Scan for the cell matching the given text and deliver its [X, Y] coordinate at center. 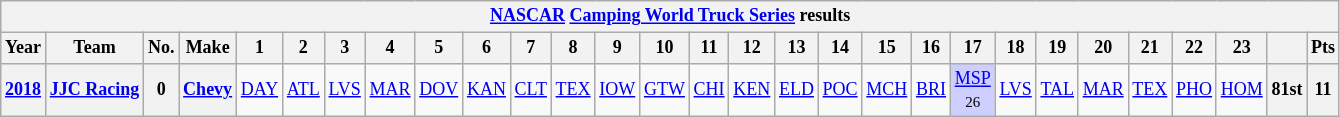
20 [1103, 48]
12 [752, 48]
Team [94, 48]
Chevy [208, 90]
MSP26 [972, 90]
21 [1150, 48]
GTW [665, 90]
Make [208, 48]
10 [665, 48]
TAL [1057, 90]
HOM [1242, 90]
CHI [709, 90]
23 [1242, 48]
Pts [1324, 48]
KEN [752, 90]
2018 [24, 90]
16 [932, 48]
CLT [530, 90]
17 [972, 48]
IOW [618, 90]
4 [390, 48]
81st [1287, 90]
MCH [887, 90]
PHO [1194, 90]
6 [487, 48]
8 [573, 48]
Year [24, 48]
3 [344, 48]
DOV [439, 90]
0 [162, 90]
2 [303, 48]
JJC Racing [94, 90]
9 [618, 48]
22 [1194, 48]
5 [439, 48]
ATL [303, 90]
NASCAR Camping World Truck Series results [670, 16]
19 [1057, 48]
No. [162, 48]
14 [840, 48]
ELD [797, 90]
1 [259, 48]
DAY [259, 90]
BRI [932, 90]
KAN [487, 90]
13 [797, 48]
POC [840, 90]
18 [1016, 48]
15 [887, 48]
7 [530, 48]
